Detect which cell encompasses the target text, then output its [x, y] center coordinate. 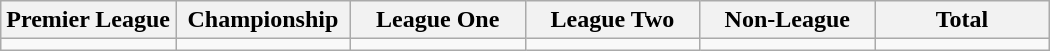
Total [962, 20]
Non-League [788, 20]
Championship [264, 20]
League One [438, 20]
League Two [612, 20]
Premier League [88, 20]
